Find where the given text appears and provide that cell's center as (X, Y) coordinate. 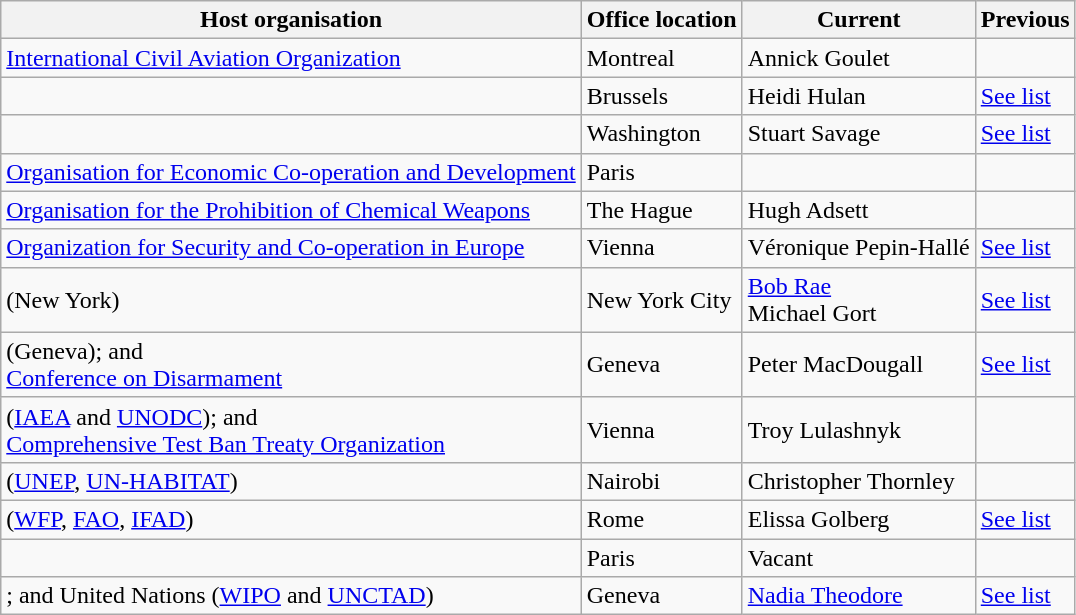
Véronique Pepin-Hallé (858, 248)
Elissa Golberg (858, 519)
Montreal (662, 58)
(WFP, FAO, IFAD) (291, 519)
Rome (662, 519)
Stuart Savage (858, 134)
Peter MacDougall (858, 364)
Heidi Hulan (858, 96)
Current (858, 20)
Organisation for the Prohibition of Chemical Weapons (291, 210)
Washington (662, 134)
(New York) (291, 300)
Troy Lulashnyk (858, 430)
Brussels (662, 96)
Organisation for Economic Co-operation and Development (291, 172)
Previous (1025, 20)
Bob RaeMichael Gort (858, 300)
Vacant (858, 557)
The Hague (662, 210)
New York City (662, 300)
Organization for Security and Co-operation in Europe (291, 248)
Host organisation (291, 20)
(IAEA and UNODC); andComprehensive Test Ban Treaty Organization (291, 430)
; and United Nations (WIPO and UNCTAD) (291, 596)
Nairobi (662, 481)
Christopher Thornley (858, 481)
Hugh Adsett (858, 210)
(Geneva); andConference on Disarmament (291, 364)
Nadia Theodore (858, 596)
Office location (662, 20)
(UNEP, UN-HABITAT) (291, 481)
International Civil Aviation Organization (291, 58)
Annick Goulet (858, 58)
